Locate the cell with the specified text and output its (x, y) center coordinate. 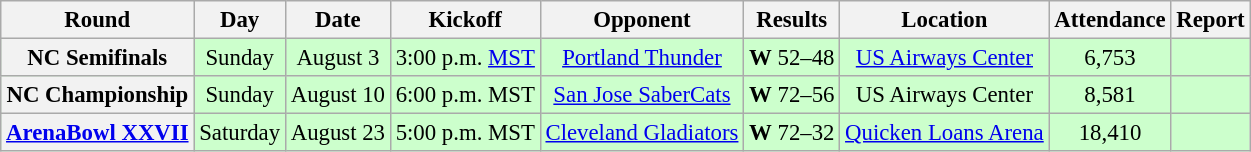
Quicken Loans Arena (944, 133)
Portland Thunder (642, 58)
8,581 (1110, 95)
Date (338, 20)
August 3 (338, 58)
6,753 (1110, 58)
August 23 (338, 133)
NC Semifinals (98, 58)
Cleveland Gladiators (642, 133)
August 10 (338, 95)
Opponent (642, 20)
3:00 p.m. MST (465, 58)
18,410 (1110, 133)
Round (98, 20)
NC Championship (98, 95)
San Jose SaberCats (642, 95)
W 72–32 (792, 133)
W 52–48 (792, 58)
Results (792, 20)
Location (944, 20)
W 72–56 (792, 95)
Report (1210, 20)
Kickoff (465, 20)
Attendance (1110, 20)
6:00 p.m. MST (465, 95)
Day (240, 20)
5:00 p.m. MST (465, 133)
ArenaBowl XXVII (98, 133)
Saturday (240, 133)
